Find where the given text appears and provide that cell's center as (X, Y) coordinate. 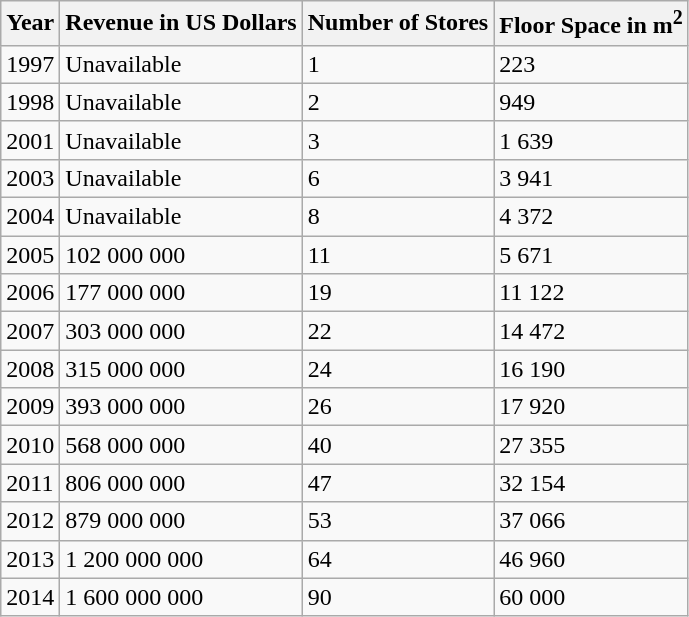
60 000 (592, 597)
303 000 000 (181, 331)
1998 (30, 102)
11 122 (592, 293)
2012 (30, 521)
47 (398, 483)
90 (398, 597)
2001 (30, 140)
2011 (30, 483)
102 000 000 (181, 255)
2014 (30, 597)
Floor Space in m2 (592, 24)
1 639 (592, 140)
3 (398, 140)
2 (398, 102)
46 960 (592, 559)
32 154 (592, 483)
223 (592, 64)
22 (398, 331)
1997 (30, 64)
177 000 000 (181, 293)
2005 (30, 255)
2010 (30, 445)
Revenue in US Dollars (181, 24)
879 000 000 (181, 521)
53 (398, 521)
64 (398, 559)
393 000 000 (181, 407)
17 920 (592, 407)
315 000 000 (181, 369)
1 (398, 64)
Number of Stores (398, 24)
27 355 (592, 445)
2003 (30, 178)
11 (398, 255)
37 066 (592, 521)
3 941 (592, 178)
2004 (30, 217)
2013 (30, 559)
806 000 000 (181, 483)
Year (30, 24)
2006 (30, 293)
40 (398, 445)
568 000 000 (181, 445)
2007 (30, 331)
2008 (30, 369)
16 190 (592, 369)
949 (592, 102)
4 372 (592, 217)
24 (398, 369)
8 (398, 217)
5 671 (592, 255)
6 (398, 178)
1 200 000 000 (181, 559)
1 600 000 000 (181, 597)
26 (398, 407)
2009 (30, 407)
19 (398, 293)
14 472 (592, 331)
